Output the (x, y) coordinate of the center of the cell containing the given text.  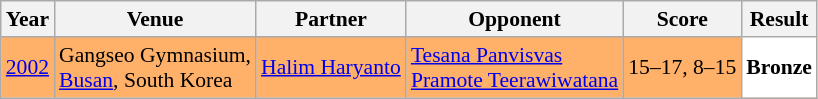
Tesana Panvisvas Pramote Teerawiwatana (514, 68)
Partner (331, 19)
Score (682, 19)
Venue (155, 19)
Gangseo Gymnasium,Busan, South Korea (155, 68)
Result (779, 19)
Year (28, 19)
15–17, 8–15 (682, 68)
Halim Haryanto (331, 68)
Bronze (779, 68)
2002 (28, 68)
Opponent (514, 19)
